Find where the given text appears and provide that cell's center as [X, Y] coordinate. 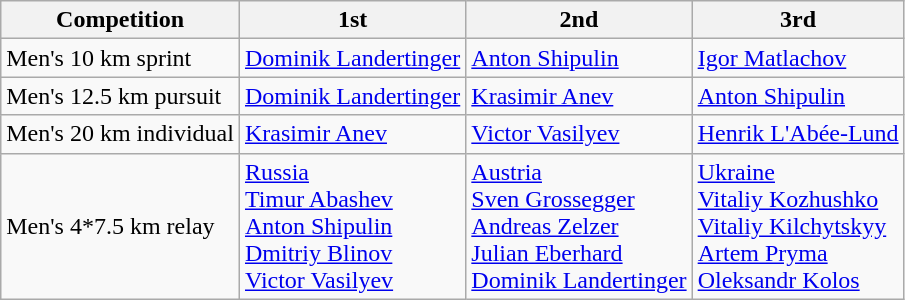
Men's 12.5 km pursuit [120, 96]
1st [352, 20]
RussiaTimur AbashevAnton ShipulinDmitriy BlinovVictor Vasilyev [352, 226]
Competition [120, 20]
Men's 10 km sprint [120, 58]
2nd [579, 20]
AustriaSven GrosseggerAndreas ZelzerJulian EberhardDominik Landertinger [579, 226]
Henrik L'Abée-Lund [798, 134]
Igor Matlachov [798, 58]
Men's 4*7.5 km relay [120, 226]
3rd [798, 20]
Victor Vasilyev [579, 134]
Men's 20 km individual [120, 134]
UkraineVitaliy KozhushkoVitaliy KilchytskyyArtem PrymaOleksandr Kolos [798, 226]
